Find where the given text appears and provide that cell's center as [X, Y] coordinate. 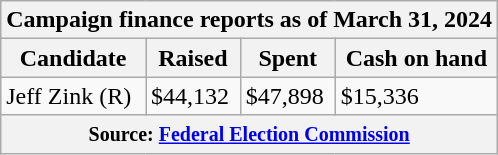
Campaign finance reports as of March 31, 2024 [250, 20]
Spent [288, 58]
$47,898 [288, 96]
Candidate [74, 58]
Source: Federal Election Commission [250, 134]
$15,336 [416, 96]
Raised [194, 58]
Cash on hand [416, 58]
$44,132 [194, 96]
Jeff Zink (R) [74, 96]
